Pinpoint the cell where the given text exists, returning its (x, y) midpoint coordinate. 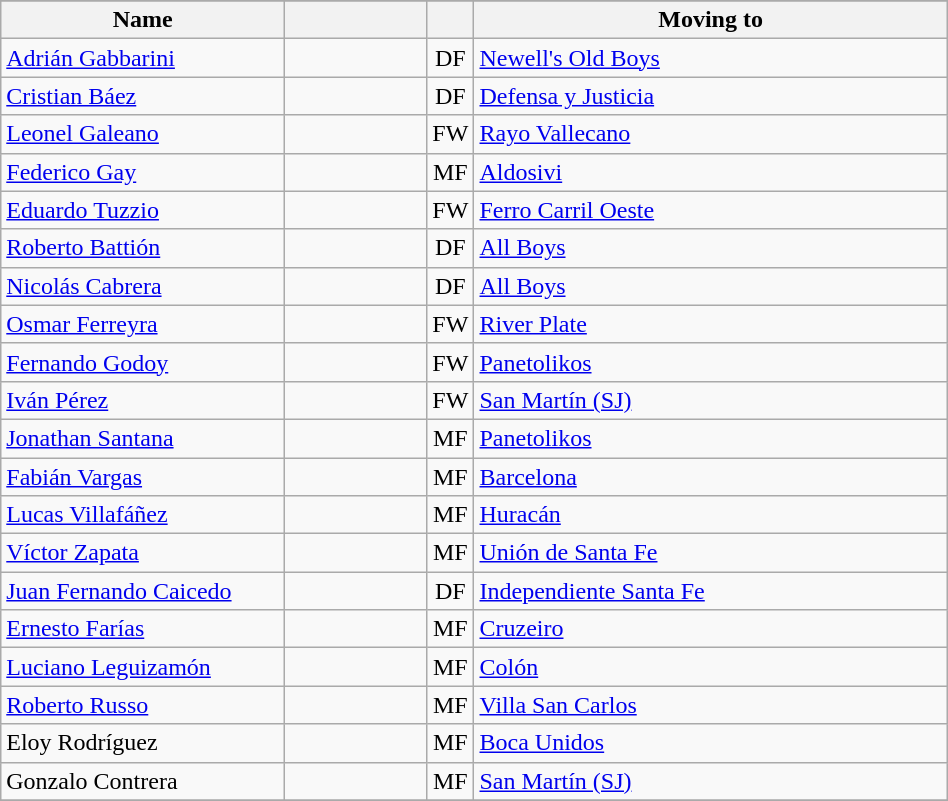
Federico Gay (143, 172)
Rayo Vallecano (710, 134)
Luciano Leguizamón (143, 667)
Roberto Battión (143, 248)
Eloy Rodríguez (143, 743)
Gonzalo Contrera (143, 781)
Leonel Galeano (143, 134)
Barcelona (710, 477)
Juan Fernando Caicedo (143, 591)
Fabián Vargas (143, 477)
Unión de Santa Fe (710, 553)
River Plate (710, 324)
Jonathan Santana (143, 438)
Aldosivi (710, 172)
Cristian Báez (143, 96)
Cruzeiro (710, 629)
Víctor Zapata (143, 553)
Huracán (710, 515)
Villa San Carlos (710, 705)
Fernando Godoy (143, 362)
Colón (710, 667)
Independiente Santa Fe (710, 591)
Boca Unidos (710, 743)
Newell's Old Boys (710, 58)
Osmar Ferreyra (143, 324)
Ferro Carril Oeste (710, 210)
Ernesto Farías (143, 629)
Iván Pérez (143, 400)
Eduardo Tuzzio (143, 210)
Moving to (710, 20)
Name (143, 20)
Lucas Villafáñez (143, 515)
Roberto Russo (143, 705)
Defensa y Justicia (710, 96)
Adrián Gabbarini (143, 58)
Nicolás Cabrera (143, 286)
